Provide the [x, y] coordinate of the cell's center where the given text is located.  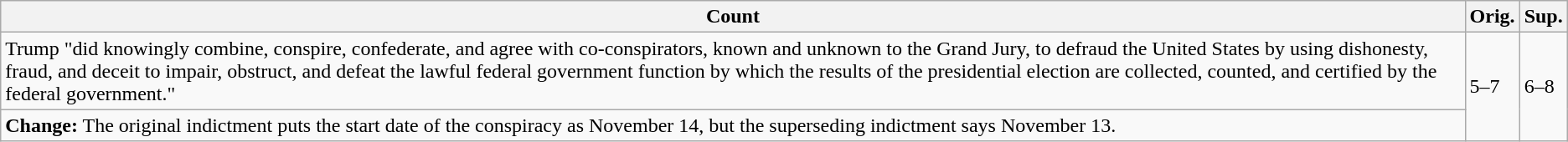
Orig. [1493, 17]
6–8 [1543, 87]
Count [733, 17]
5–7 [1493, 87]
Sup. [1543, 17]
Change: The original indictment puts the start date of the conspiracy as November 14, but the superseding indictment says November 13. [733, 125]
